Search for the cell housing the specified text and yield its (X, Y) center coordinate. 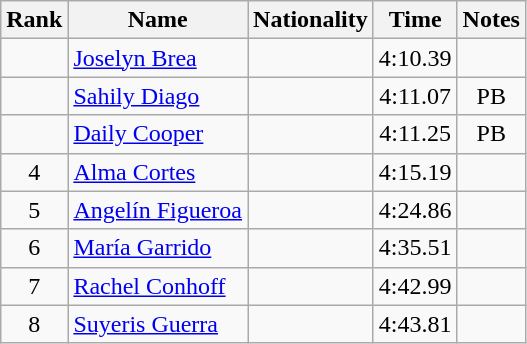
Sahily Diago (158, 96)
Alma Cortes (158, 172)
Nationality (311, 20)
Angelín Figueroa (158, 210)
4:15.19 (415, 172)
Notes (491, 20)
Rank (34, 20)
4:10.39 (415, 58)
4:11.07 (415, 96)
4:24.86 (415, 210)
5 (34, 210)
María Garrido (158, 248)
6 (34, 248)
4:42.99 (415, 286)
Joselyn Brea (158, 58)
Rachel Conhoff (158, 286)
4:43.81 (415, 324)
Daily Cooper (158, 134)
Suyeris Guerra (158, 324)
8 (34, 324)
4:35.51 (415, 248)
7 (34, 286)
4:11.25 (415, 134)
Name (158, 20)
4 (34, 172)
Time (415, 20)
